Output the (x, y) coordinate of the center of the cell containing the given text.  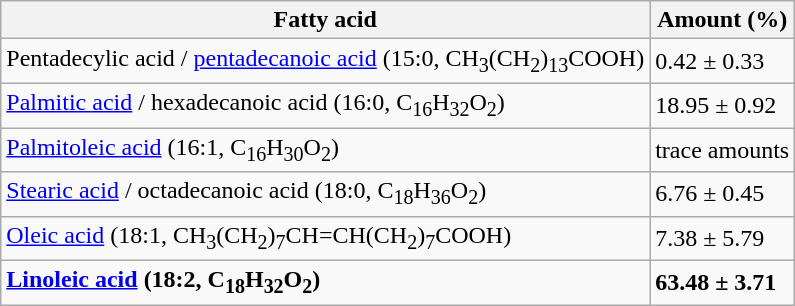
Amount (%) (722, 20)
6.76 ± 0.45 (722, 194)
Palmitoleic acid (16:1, C16H30O2) (326, 150)
Palmitic acid / hexadecanoic acid (16:0, C16H32O2) (326, 105)
Fatty acid (326, 20)
Oleic acid (18:1, CH3(CH2)7CH=CH(CH2)7COOH) (326, 238)
trace amounts (722, 150)
63.48 ± 3.71 (722, 283)
Pentadecylic acid / pentadecanoic acid (15:0, CH3(CH2)13COOH) (326, 61)
Linoleic acid (18:2, C18H32O2) (326, 283)
0.42 ± 0.33 (722, 61)
Stearic acid / octadecanoic acid (18:0, C18H36O2) (326, 194)
18.95 ± 0.92 (722, 105)
7.38 ± 5.79 (722, 238)
